Detect which cell encompasses the target text, then output its [X, Y] center coordinate. 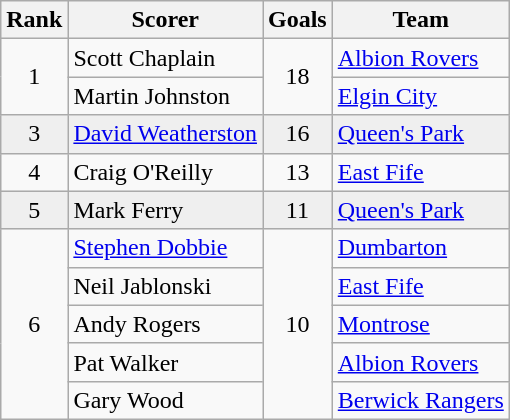
18 [297, 77]
Scorer [166, 20]
Pat Walker [166, 362]
Scott Chaplain [166, 58]
Mark Ferry [166, 210]
Berwick Rangers [420, 400]
Goals [297, 20]
Martin Johnston [166, 96]
Rank [34, 20]
Elgin City [420, 96]
Craig O'Reilly [166, 172]
4 [34, 172]
Montrose [420, 324]
13 [297, 172]
David Weatherston [166, 134]
5 [34, 210]
Neil Jablonski [166, 286]
Team [420, 20]
1 [34, 77]
6 [34, 324]
3 [34, 134]
Dumbarton [420, 248]
10 [297, 324]
Gary Wood [166, 400]
Stephen Dobbie [166, 248]
Andy Rogers [166, 324]
16 [297, 134]
11 [297, 210]
